Capture the cell that displays the provided text and extract its [x, y] central coordinate. 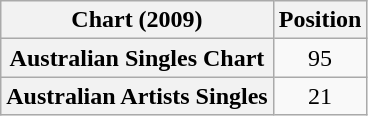
95 [320, 58]
Australian Artists Singles [137, 96]
Australian Singles Chart [137, 58]
Chart (2009) [137, 20]
Position [320, 20]
21 [320, 96]
